Output the (x, y) coordinate of the center of the cell containing the given text.  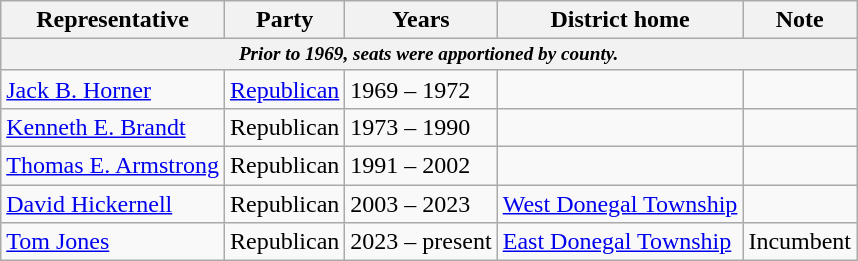
East Donegal Township (620, 242)
Years (421, 20)
Representative (113, 20)
Tom Jones (113, 242)
Kenneth E. Brandt (113, 128)
Jack B. Horner (113, 89)
West Donegal Township (620, 204)
2003 – 2023 (421, 204)
Note (800, 20)
1969 – 1972 (421, 89)
Incumbent (800, 242)
1973 – 1990 (421, 128)
David Hickernell (113, 204)
2023 – present (421, 242)
Prior to 1969, seats were apportioned by county. (429, 55)
1991 – 2002 (421, 166)
District home (620, 20)
Thomas E. Armstrong (113, 166)
Party (284, 20)
